For the text-containing cell, return its midpoint in [X, Y] coordinate format. 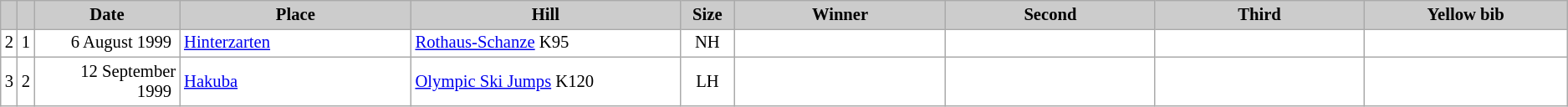
Hinterzarten [295, 43]
NH [707, 43]
Third [1259, 14]
Yellow bib [1465, 14]
LH [707, 81]
12 September 1999 [107, 81]
1 [26, 43]
Date [107, 14]
Second [1050, 14]
Winner [840, 14]
Hill [546, 14]
3 [9, 81]
Hakuba [295, 81]
Size [707, 14]
Olympic Ski Jumps K120 [546, 81]
Rothaus-Schanze K95 [546, 43]
6 August 1999 [107, 43]
Place [295, 14]
